Capture the cell that displays the provided text and extract its [x, y] central coordinate. 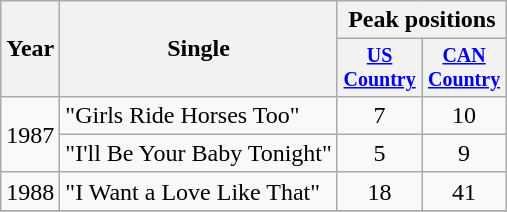
5 [379, 153]
Single [199, 49]
9 [464, 153]
Peak positions [422, 20]
1988 [30, 191]
41 [464, 191]
"Girls Ride Horses Too" [199, 115]
CAN Country [464, 68]
7 [379, 115]
US Country [379, 68]
10 [464, 115]
Year [30, 49]
"I Want a Love Like That" [199, 191]
"I'll Be Your Baby Tonight" [199, 153]
18 [379, 191]
1987 [30, 134]
